Return the [x, y] coordinate for the center point of the cell that contains the specified text.  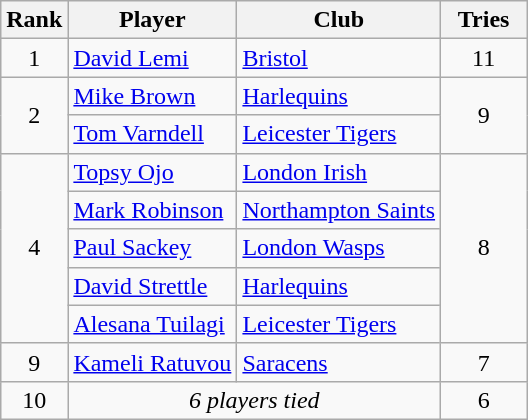
8 [484, 248]
Saracens [339, 362]
David Lemi [152, 58]
Mark Robinson [152, 210]
6 [484, 400]
Mike Brown [152, 96]
Northampton Saints [339, 210]
Paul Sackey [152, 248]
4 [34, 248]
2 [34, 115]
Club [339, 20]
10 [34, 400]
London Irish [339, 172]
Topsy Ojo [152, 172]
David Strettle [152, 286]
6 players tied [254, 400]
Kameli Ratuvou [152, 362]
Rank [34, 20]
Alesana Tuilagi [152, 324]
Tom Varndell [152, 134]
Tries [484, 20]
1 [34, 58]
11 [484, 58]
Player [152, 20]
7 [484, 362]
London Wasps [339, 248]
Bristol [339, 58]
